Locate the cell with the specified text and output its [X, Y] center coordinate. 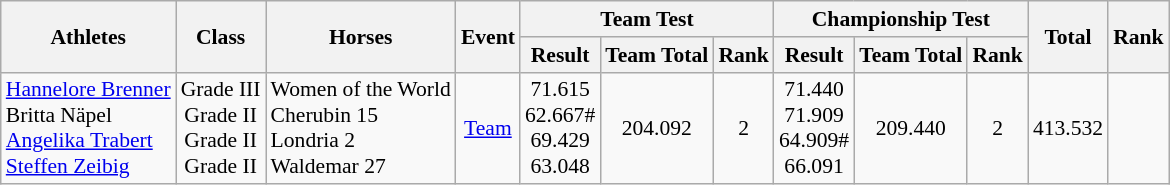
Horses [361, 36]
Class [221, 36]
Team [488, 128]
204.092 [656, 128]
Total [1068, 36]
71.61562.667#69.42963.048 [560, 128]
Event [488, 36]
71.44071.90964.909#66.091 [814, 128]
Women of the WorldCherubin 15Londria 2Waldemar 27 [361, 128]
Championship Test [901, 19]
Athletes [88, 36]
Team Test [647, 19]
209.440 [910, 128]
Grade IIIGrade IIGrade IIGrade II [221, 128]
Hannelore BrennerBritta NäpelAngelika TrabertSteffen Zeibig [88, 128]
413.532 [1068, 128]
